Capture the cell that displays the provided text and extract its (X, Y) central coordinate. 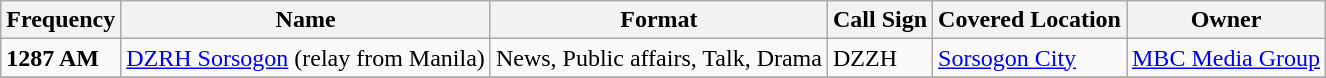
Frequency (61, 20)
Format (658, 20)
MBC Media Group (1226, 58)
Sorsogon City (1030, 58)
DZRH Sorsogon (relay from Manila) (306, 58)
Covered Location (1030, 20)
Name (306, 20)
News, Public affairs, Talk, Drama (658, 58)
1287 AM (61, 58)
Call Sign (880, 20)
Owner (1226, 20)
DZZH (880, 58)
